Locate the cell with the specified text and output its [X, Y] center coordinate. 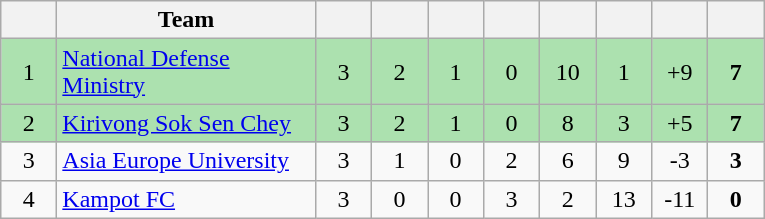
4 [29, 199]
9 [624, 161]
Asia Europe University [186, 161]
-3 [680, 161]
-11 [680, 199]
Kampot FC [186, 199]
10 [568, 72]
Kirivong Sok Sen Chey [186, 123]
Team [186, 20]
+9 [680, 72]
6 [568, 161]
8 [568, 123]
13 [624, 199]
National Defense Ministry [186, 72]
+5 [680, 123]
